From the cell containing the given text, extract its center point as (x, y) coordinate. 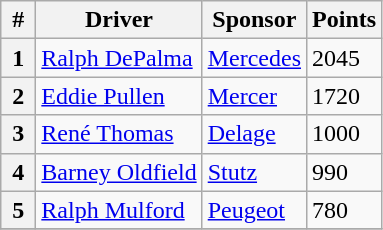
Stutz (254, 172)
Mercer (254, 96)
Barney Oldfield (119, 172)
780 (344, 210)
Mercedes (254, 58)
2045 (344, 58)
5 (18, 210)
Ralph DePalma (119, 58)
1720 (344, 96)
Delage (254, 134)
# (18, 20)
René Thomas (119, 134)
990 (344, 172)
Eddie Pullen (119, 96)
3 (18, 134)
Driver (119, 20)
2 (18, 96)
Peugeot (254, 210)
1000 (344, 134)
Ralph Mulford (119, 210)
Points (344, 20)
1 (18, 58)
4 (18, 172)
Sponsor (254, 20)
